Return the (X, Y) coordinate for the center point of the cell that contains the specified text.  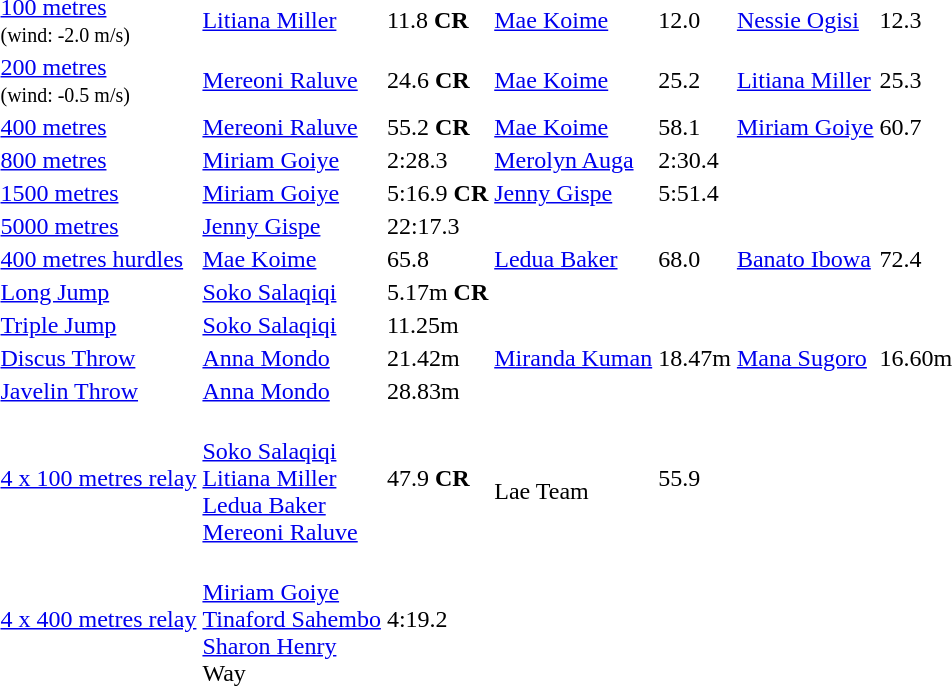
25.2 (695, 80)
55.9 (695, 478)
Litiana Miller (805, 80)
Lae Team (574, 478)
5:16.9 CR (437, 193)
Miranda Kuman (574, 358)
22:17.3 (437, 226)
11.25m (437, 325)
47.9 CR (437, 478)
Ledua Baker (574, 259)
58.1 (695, 127)
2:30.4 (695, 160)
5:51.4 (695, 193)
Soko SalaqiqiLitiana MillerLedua BakerMereoni Raluve (292, 478)
5.17m CR (437, 292)
28.83m (437, 391)
68.0 (695, 259)
21.42m (437, 358)
2:28.3 (437, 160)
24.6 CR (437, 80)
65.8 (437, 259)
18.47m (695, 358)
Merolyn Auga (574, 160)
Banato Ibowa (805, 259)
55.2 CR (437, 127)
Mana Sugoro (805, 358)
